From the cell containing the given text, extract its center point as (x, y) coordinate. 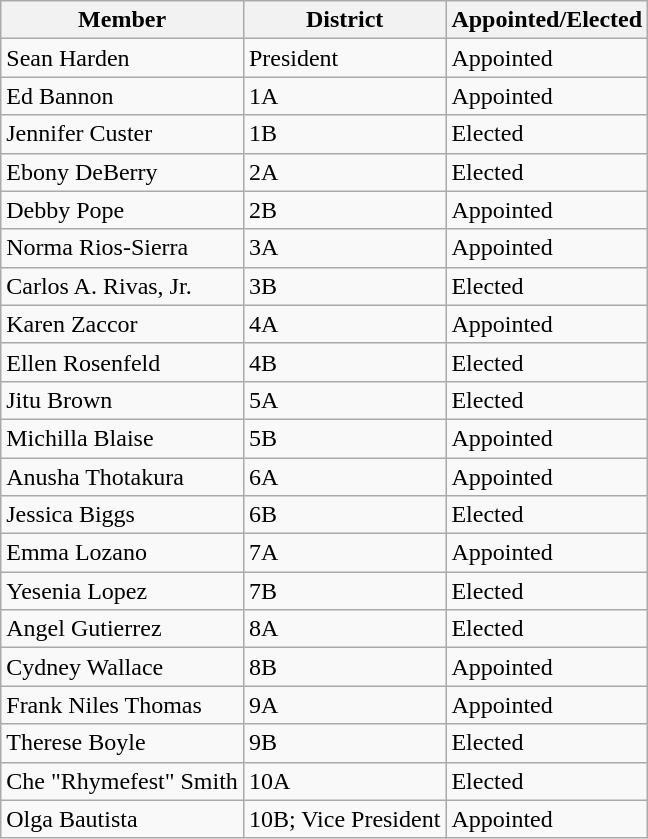
7B (344, 591)
Ellen Rosenfeld (122, 362)
Ebony DeBerry (122, 172)
Jessica Biggs (122, 515)
Cydney Wallace (122, 667)
6A (344, 477)
President (344, 58)
7A (344, 553)
Anusha Thotakura (122, 477)
Frank Niles Thomas (122, 705)
Appointed/Elected (547, 20)
9A (344, 705)
Che "Rhymefest" Smith (122, 781)
Yesenia Lopez (122, 591)
Ed Bannon (122, 96)
1B (344, 134)
8B (344, 667)
10A (344, 781)
Norma Rios-Sierra (122, 248)
Olga Bautista (122, 819)
5B (344, 438)
4B (344, 362)
8A (344, 629)
4A (344, 324)
9B (344, 743)
2B (344, 210)
2A (344, 172)
3A (344, 248)
Member (122, 20)
Emma Lozano (122, 553)
6B (344, 515)
5A (344, 400)
Jennifer Custer (122, 134)
Jitu Brown (122, 400)
1A (344, 96)
Karen Zaccor (122, 324)
3B (344, 286)
Therese Boyle (122, 743)
Sean Harden (122, 58)
Carlos A. Rivas, Jr. (122, 286)
Angel Gutierrez (122, 629)
Debby Pope (122, 210)
10B; Vice President (344, 819)
Michilla Blaise (122, 438)
District (344, 20)
